Identify which cell holds the provided text, then report its [x, y] central coordinate. 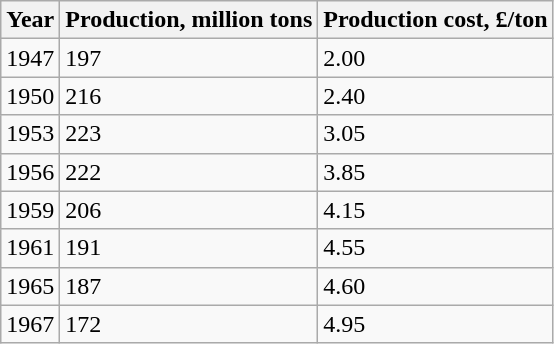
1947 [30, 58]
1965 [30, 286]
1967 [30, 324]
191 [189, 248]
223 [189, 134]
4.15 [436, 210]
206 [189, 210]
4.95 [436, 324]
187 [189, 286]
1950 [30, 96]
Production cost, £/ton [436, 20]
1961 [30, 248]
3.85 [436, 172]
3.05 [436, 134]
222 [189, 172]
197 [189, 58]
4.55 [436, 248]
Production, million tons [189, 20]
1953 [30, 134]
1959 [30, 210]
2.40 [436, 96]
1956 [30, 172]
216 [189, 96]
4.60 [436, 286]
172 [189, 324]
Year [30, 20]
2.00 [436, 58]
